Detect which cell encompasses the target text, then output its (x, y) center coordinate. 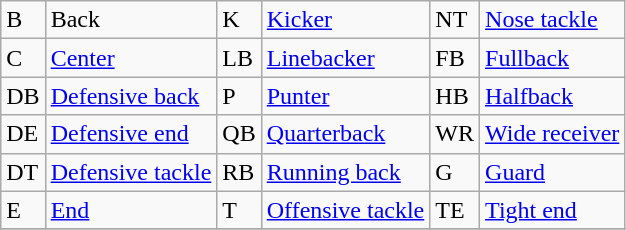
B (23, 20)
G (455, 172)
Offensive tackle (346, 210)
Running back (346, 172)
Defensive back (131, 96)
C (23, 58)
DB (23, 96)
NT (455, 20)
K (239, 20)
P (239, 96)
End (131, 210)
Kicker (346, 20)
FB (455, 58)
WR (455, 134)
HB (455, 96)
Defensive end (131, 134)
Wide receiver (552, 134)
T (239, 210)
DT (23, 172)
Fullback (552, 58)
E (23, 210)
Linebacker (346, 58)
Tight end (552, 210)
Quarterback (346, 134)
Defensive tackle (131, 172)
Punter (346, 96)
Back (131, 20)
LB (239, 58)
Halfback (552, 96)
TE (455, 210)
Nose tackle (552, 20)
DE (23, 134)
RB (239, 172)
Guard (552, 172)
Center (131, 58)
QB (239, 134)
